Extract the [X, Y] coordinate from the center of the cell holding the provided text.  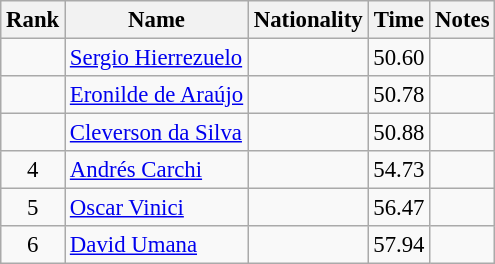
6 [33, 245]
50.88 [399, 133]
50.78 [399, 95]
Notes [462, 20]
Andrés Carchi [157, 170]
Cleverson da Silva [157, 133]
56.47 [399, 208]
Eronilde de Araújo [157, 95]
Rank [33, 20]
David Umana [157, 245]
Oscar Vinici [157, 208]
4 [33, 170]
Name [157, 20]
Nationality [308, 20]
Sergio Hierrezuelo [157, 58]
57.94 [399, 245]
5 [33, 208]
50.60 [399, 58]
54.73 [399, 170]
Time [399, 20]
